Capture the cell that displays the provided text and extract its (X, Y) central coordinate. 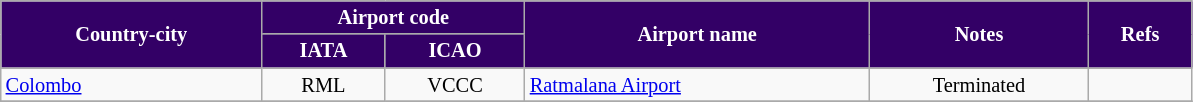
Airport code (394, 17)
Airport name (698, 34)
Country-city (132, 34)
Ratmalana Airport (698, 85)
Colombo (132, 85)
IATA (324, 51)
Terminated (980, 85)
Refs (1140, 34)
VCCC (455, 85)
ICAO (455, 51)
Notes (980, 34)
RML (324, 85)
